Determine the (x, y) coordinate at the center of the cell enclosing the given text.  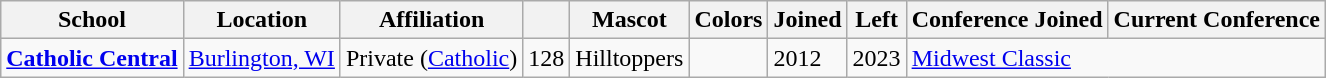
Affiliation (431, 20)
Conference Joined (1007, 20)
Colors (728, 20)
Private (Catholic) (431, 58)
128 (546, 58)
Current Conference (1216, 20)
Mascot (630, 20)
Location (262, 20)
Left (876, 20)
Burlington, WI (262, 58)
Joined (808, 20)
Hilltoppers (630, 58)
Catholic Central (92, 58)
Midwest Classic (1116, 58)
2012 (808, 58)
2023 (876, 58)
School (92, 20)
